Determine the (X, Y) coordinate at the center of the cell enclosing the given text.  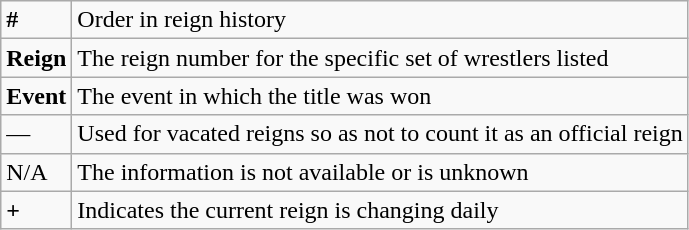
Used for vacated reigns so as not to count it as an official reign (380, 134)
Reign (36, 58)
Indicates the current reign is changing daily (380, 210)
The information is not available or is unknown (380, 172)
N/A (36, 172)
— (36, 134)
Order in reign history (380, 20)
# (36, 20)
The reign number for the specific set of wrestlers listed (380, 58)
The event in which the title was won (380, 96)
Event (36, 96)
+ (36, 210)
